Find where the given text appears and provide that cell's center as [X, Y] coordinate. 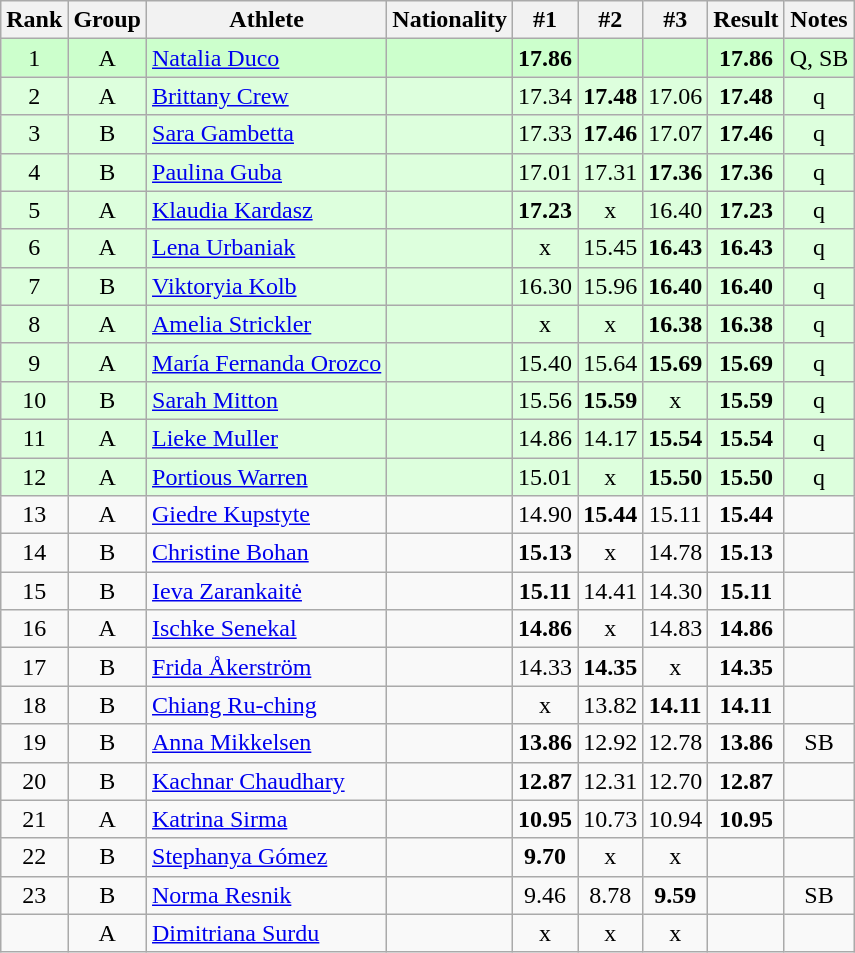
Frida Åkerström [267, 667]
14.17 [610, 438]
10.94 [676, 819]
7 [34, 286]
9.70 [546, 857]
15.96 [610, 286]
9.59 [676, 895]
13 [34, 515]
Norma Resnik [267, 895]
1 [34, 58]
3 [34, 134]
12 [34, 477]
17.07 [676, 134]
12.31 [610, 781]
15.64 [610, 362]
Notes [819, 20]
Kachnar Chaudhary [267, 781]
12.78 [676, 743]
Ischke Senekal [267, 629]
19 [34, 743]
5 [34, 210]
9 [34, 362]
Group [108, 20]
Sara Gambetta [267, 134]
Brittany Crew [267, 96]
Amelia Strickler [267, 324]
11 [34, 438]
Klaudia Kardasz [267, 210]
Katrina Sirma [267, 819]
9.46 [546, 895]
6 [34, 248]
15.40 [546, 362]
Anna Mikkelsen [267, 743]
Portious Warren [267, 477]
4 [34, 172]
14.41 [610, 591]
17.01 [546, 172]
Lieke Muller [267, 438]
18 [34, 705]
Rank [34, 20]
Giedre Kupstyte [267, 515]
#3 [676, 20]
Viktoryia Kolb [267, 286]
14 [34, 553]
Athlete [267, 20]
17.34 [546, 96]
Paulina Guba [267, 172]
12.70 [676, 781]
10 [34, 400]
15.45 [610, 248]
Chiang Ru-ching [267, 705]
15 [34, 591]
16.30 [546, 286]
Q, SB [819, 58]
Dimitriana Surdu [267, 933]
Lena Urbaniak [267, 248]
14.90 [546, 515]
8 [34, 324]
17.06 [676, 96]
22 [34, 857]
14.30 [676, 591]
Christine Bohan [267, 553]
14.33 [546, 667]
21 [34, 819]
15.01 [546, 477]
17 [34, 667]
Natalia Duco [267, 58]
14.78 [676, 553]
10.73 [610, 819]
15.56 [546, 400]
16 [34, 629]
17.33 [546, 134]
23 [34, 895]
8.78 [610, 895]
Stephanya Gómez [267, 857]
13.82 [610, 705]
Result [746, 20]
María Fernanda Orozco [267, 362]
17.31 [610, 172]
#1 [546, 20]
12.92 [610, 743]
#2 [610, 20]
Nationality [450, 20]
14.83 [676, 629]
Sarah Mitton [267, 400]
20 [34, 781]
Ieva Zarankaitė [267, 591]
2 [34, 96]
